Locate the cell with the specified text and output its (x, y) center coordinate. 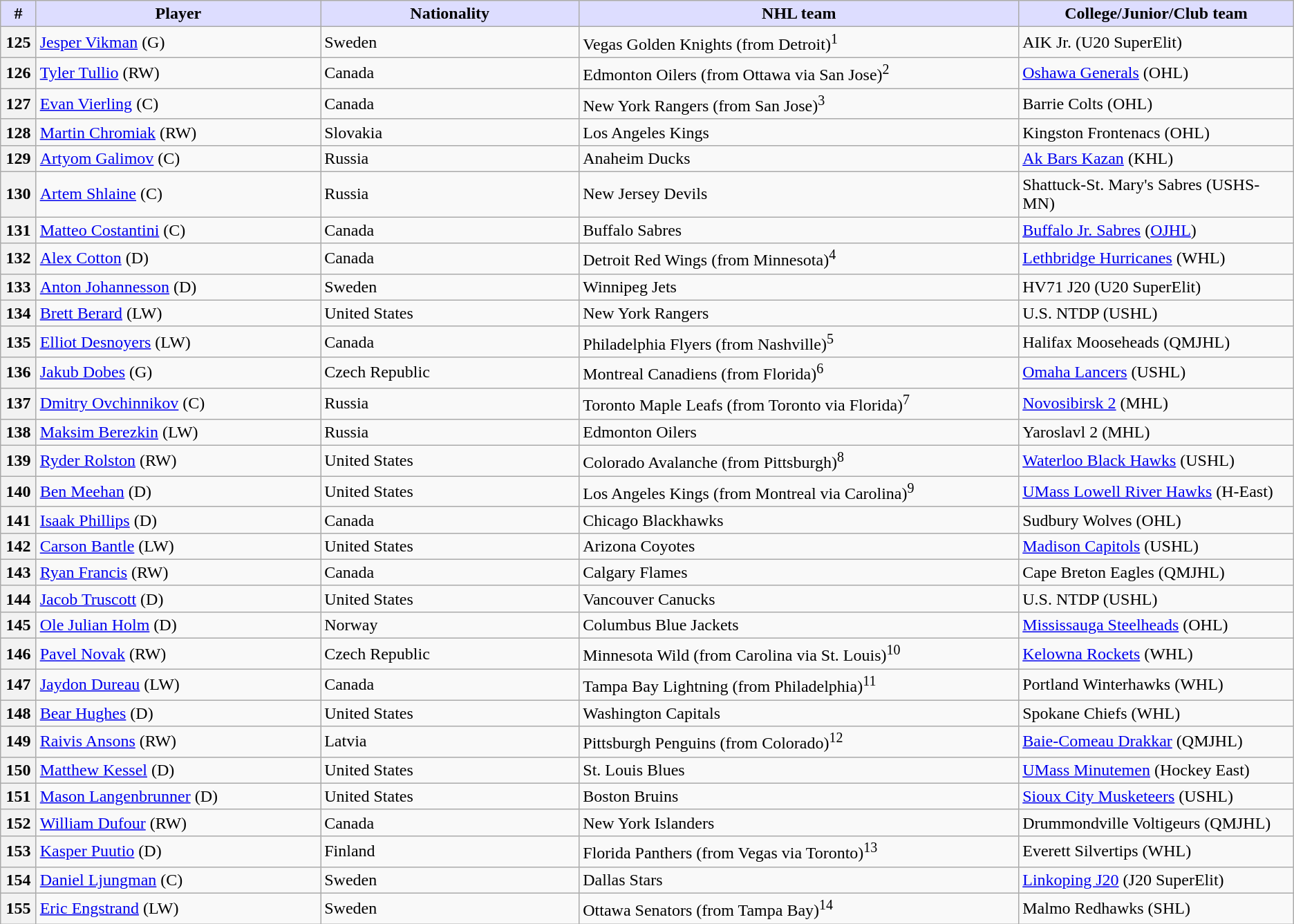
Drummondville Voltigeurs (QMJHL) (1156, 822)
Waterloo Black Hawks (USHL) (1156, 460)
Ryan Francis (RW) (178, 572)
Bear Hughes (D) (178, 713)
129 (18, 159)
Brett Berard (LW) (178, 313)
UMass Minutemen (Hockey East) (1156, 770)
136 (18, 373)
Portland Winterhawks (WHL) (1156, 684)
132 (18, 258)
126 (18, 73)
Toronto Maple Leafs (from Toronto via Florida)7 (799, 404)
147 (18, 684)
Kelowna Rockets (WHL) (1156, 654)
Edmonton Oilers (799, 432)
Elliot Desnoyers (LW) (178, 341)
Raivis Ansons (RW) (178, 742)
144 (18, 598)
Matthew Kessel (D) (178, 770)
Colorado Avalanche (from Pittsburgh)8 (799, 460)
Vancouver Canucks (799, 598)
Malmo Redhawks (SHL) (1156, 908)
Oshawa Generals (OHL) (1156, 73)
141 (18, 520)
Martin Chromiak (RW) (178, 132)
New York Islanders (799, 822)
Artyom Galimov (C) (178, 159)
Latvia (450, 742)
Los Angeles Kings (799, 132)
Omaha Lancers (USHL) (1156, 373)
Evan Vierling (C) (178, 104)
Sudbury Wolves (OHL) (1156, 520)
Minnesota Wild (from Carolina via St. Louis)10 (799, 654)
UMass Lowell River Hawks (H-East) (1156, 492)
Spokane Chiefs (WHL) (1156, 713)
Kasper Puutio (D) (178, 851)
Shattuck-St. Mary's Sabres (USHS-MN) (1156, 195)
Baie-Comeau Drakkar (QMJHL) (1156, 742)
148 (18, 713)
Buffalo Sabres (799, 230)
College/Junior/Club team (1156, 14)
Jesper Vikman (G) (178, 43)
Nationality (450, 14)
Linkoping J20 (J20 SuperElit) (1156, 880)
Montreal Canadiens (from Florida)6 (799, 373)
Yaroslavl 2 (MHL) (1156, 432)
155 (18, 908)
Novosibirsk 2 (MHL) (1156, 404)
Ak Bars Kazan (KHL) (1156, 159)
149 (18, 742)
Mason Langenbrunner (D) (178, 796)
153 (18, 851)
Maksim Berezkin (LW) (178, 432)
Carson Bantle (LW) (178, 546)
Ben Meehan (D) (178, 492)
Barrie Colts (OHL) (1156, 104)
Lethbridge Hurricanes (WHL) (1156, 258)
Tyler Tullio (RW) (178, 73)
Ryder Rolston (RW) (178, 460)
Pittsburgh Penguins (from Colorado)12 (799, 742)
Buffalo Jr. Sabres (OJHL) (1156, 230)
127 (18, 104)
133 (18, 287)
140 (18, 492)
Isaak Phillips (D) (178, 520)
142 (18, 546)
Norway (450, 625)
Chicago Blackhawks (799, 520)
Mississauga Steelheads (OHL) (1156, 625)
Calgary Flames (799, 572)
Slovakia (450, 132)
Eric Engstrand (LW) (178, 908)
Dmitry Ovchinnikov (C) (178, 404)
Pavel Novak (RW) (178, 654)
Jacob Truscott (D) (178, 598)
Ottawa Senators (from Tampa Bay)14 (799, 908)
New Jersey Devils (799, 195)
151 (18, 796)
Kingston Frontenacs (OHL) (1156, 132)
Columbus Blue Jackets (799, 625)
AIK Jr. (U20 SuperElit) (1156, 43)
Anaheim Ducks (799, 159)
Los Angeles Kings (from Montreal via Carolina)9 (799, 492)
Halifax Mooseheads (QMJHL) (1156, 341)
Madison Capitols (USHL) (1156, 546)
128 (18, 132)
Alex Cotton (D) (178, 258)
150 (18, 770)
New York Rangers (from San Jose)3 (799, 104)
New York Rangers (799, 313)
146 (18, 654)
Philadelphia Flyers (from Nashville)5 (799, 341)
Vegas Golden Knights (from Detroit)1 (799, 43)
St. Louis Blues (799, 770)
Finland (450, 851)
Ole Julian Holm (D) (178, 625)
Jaydon Dureau (LW) (178, 684)
131 (18, 230)
Edmonton Oilers (from Ottawa via San Jose)2 (799, 73)
138 (18, 432)
Matteo Costantini (C) (178, 230)
134 (18, 313)
145 (18, 625)
Dallas Stars (799, 880)
Jakub Dobes (G) (178, 373)
Winnipeg Jets (799, 287)
125 (18, 43)
Player (178, 14)
Daniel Ljungman (C) (178, 880)
NHL team (799, 14)
# (18, 14)
William Dufour (RW) (178, 822)
137 (18, 404)
Tampa Bay Lightning (from Philadelphia)11 (799, 684)
154 (18, 880)
Everett Silvertips (WHL) (1156, 851)
Detroit Red Wings (from Minnesota)4 (799, 258)
Artem Shlaine (C) (178, 195)
152 (18, 822)
130 (18, 195)
143 (18, 572)
HV71 J20 (U20 SuperElit) (1156, 287)
135 (18, 341)
Boston Bruins (799, 796)
Sioux City Musketeers (USHL) (1156, 796)
Washington Capitals (799, 713)
139 (18, 460)
Arizona Coyotes (799, 546)
Anton Johannesson (D) (178, 287)
Cape Breton Eagles (QMJHL) (1156, 572)
Florida Panthers (from Vegas via Toronto)13 (799, 851)
